Provide the [X, Y] coordinate of the cell's center where the given text is located.  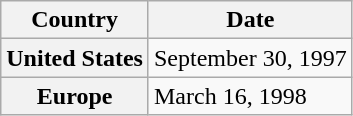
Europe [75, 96]
United States [75, 58]
Country [75, 20]
Date [250, 20]
March 16, 1998 [250, 96]
September 30, 1997 [250, 58]
